Scan for the cell matching the given text and deliver its [x, y] coordinate at center. 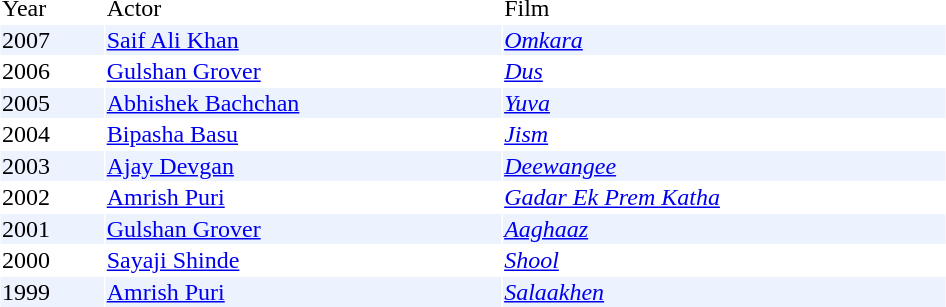
Dus [724, 71]
Sayaji Shinde [303, 261]
2007 [52, 40]
2006 [52, 71]
2001 [52, 229]
2003 [52, 166]
Deewangee [724, 166]
Bipasha Basu [303, 135]
Ajay Devgan [303, 166]
Saif Ali Khan [303, 40]
Abhishek Bachchan [303, 103]
Salaakhen [724, 292]
Shool [724, 261]
2005 [52, 103]
2002 [52, 197]
Aaghaaz [724, 229]
Jism [724, 135]
Gadar Ek Prem Katha [724, 197]
2000 [52, 261]
2004 [52, 135]
Omkara [724, 40]
Yuva [724, 103]
1999 [52, 292]
